Capture the cell that displays the provided text and extract its (X, Y) central coordinate. 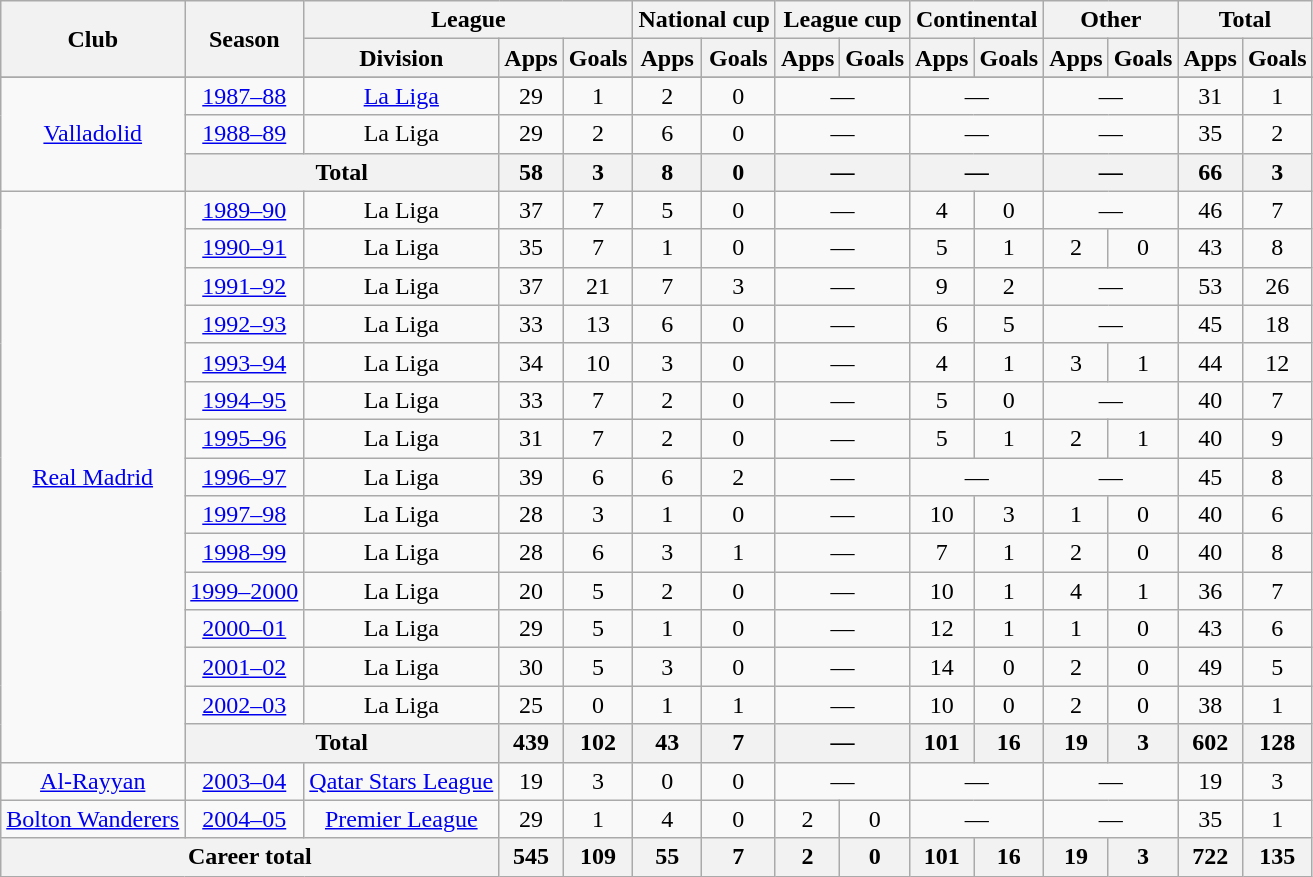
38 (1210, 705)
545 (531, 857)
Other (1111, 20)
1996–97 (244, 477)
Real Madrid (93, 476)
25 (531, 705)
2003–04 (244, 781)
1989–90 (244, 210)
135 (1277, 857)
36 (1210, 591)
49 (1210, 667)
44 (1210, 362)
1998–99 (244, 553)
2000–01 (244, 629)
66 (1210, 172)
National cup (704, 20)
18 (1277, 324)
30 (531, 667)
722 (1210, 857)
26 (1277, 286)
Valladolid (93, 134)
21 (598, 286)
Qatar Stars League (402, 781)
46 (1210, 210)
Premier League (402, 819)
2004–05 (244, 819)
2002–03 (244, 705)
Career total (250, 857)
14 (942, 667)
Al-Rayyan (93, 781)
128 (1277, 743)
602 (1210, 743)
1995–96 (244, 438)
20 (531, 591)
55 (667, 857)
League (468, 20)
1992–93 (244, 324)
34 (531, 362)
109 (598, 857)
Bolton Wanderers (93, 819)
2001–02 (244, 667)
1993–94 (244, 362)
1991–92 (244, 286)
Season (244, 39)
1988–89 (244, 134)
39 (531, 477)
1990–91 (244, 248)
Club (93, 39)
13 (598, 324)
Continental (977, 20)
1997–98 (244, 515)
Division (402, 58)
1999–2000 (244, 591)
58 (531, 172)
53 (1210, 286)
League cup (842, 20)
1994–95 (244, 400)
102 (598, 743)
439 (531, 743)
1987–88 (244, 96)
